Scan for the cell matching the given text and deliver its [x, y] coordinate at center. 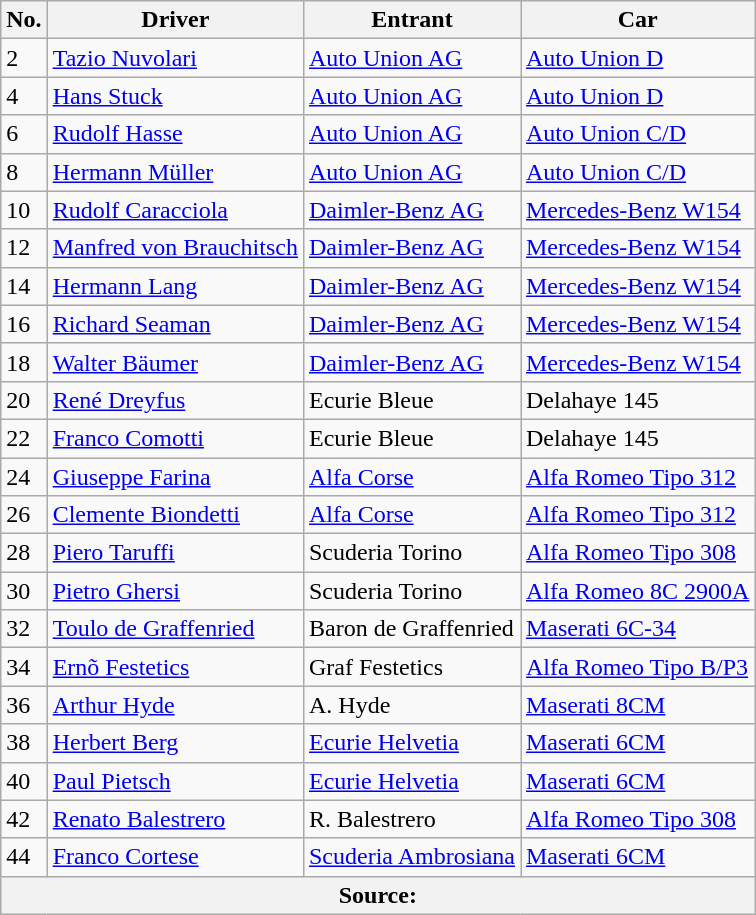
A. Hyde [412, 705]
38 [24, 743]
28 [24, 553]
Manfred von Brauchitsch [175, 248]
Walter Bäumer [175, 362]
Renato Balestrero [175, 819]
Pietro Ghersi [175, 591]
10 [24, 210]
24 [24, 477]
Scuderia Ambrosiana [412, 857]
Franco Cortese [175, 857]
44 [24, 857]
20 [24, 400]
Entrant [412, 20]
6 [24, 134]
32 [24, 629]
René Dreyfus [175, 400]
2 [24, 58]
Rudolf Hasse [175, 134]
Alfa Romeo Tipo B/P3 [637, 667]
Franco Comotti [175, 438]
Ernõ Festetics [175, 667]
Rudolf Caracciola [175, 210]
Maserati 8CM [637, 705]
No. [24, 20]
42 [24, 819]
14 [24, 286]
Toulo de Graffenried [175, 629]
Source: [378, 895]
R. Balestrero [412, 819]
Hans Stuck [175, 96]
Driver [175, 20]
36 [24, 705]
18 [24, 362]
Richard Seaman [175, 324]
12 [24, 248]
Hermann Lang [175, 286]
Car [637, 20]
30 [24, 591]
4 [24, 96]
Maserati 6C-34 [637, 629]
34 [24, 667]
Hermann Müller [175, 172]
Tazio Nuvolari [175, 58]
Piero Taruffi [175, 553]
Clemente Biondetti [175, 515]
16 [24, 324]
Giuseppe Farina [175, 477]
8 [24, 172]
Alfa Romeo 8C 2900A [637, 591]
40 [24, 781]
26 [24, 515]
Baron de Graffenried [412, 629]
Arthur Hyde [175, 705]
Graf Festetics [412, 667]
Herbert Berg [175, 743]
Paul Pietsch [175, 781]
22 [24, 438]
